Output the (x, y) coordinate of the center of the cell containing the given text.  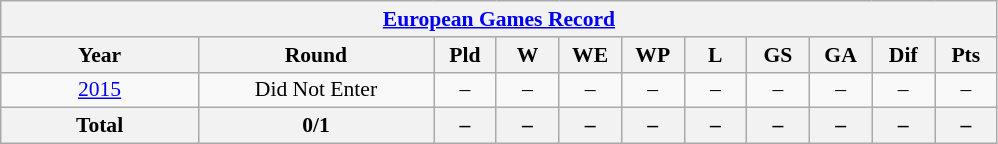
2015 (100, 90)
Total (100, 126)
GS (778, 55)
L (716, 55)
European Games Record (499, 19)
W (528, 55)
GA (840, 55)
Round (316, 55)
Year (100, 55)
Dif (904, 55)
Pld (466, 55)
Did Not Enter (316, 90)
WE (590, 55)
Pts (966, 55)
0/1 (316, 126)
WP (652, 55)
